Extract the [x, y] coordinate from the center of the cell holding the provided text.  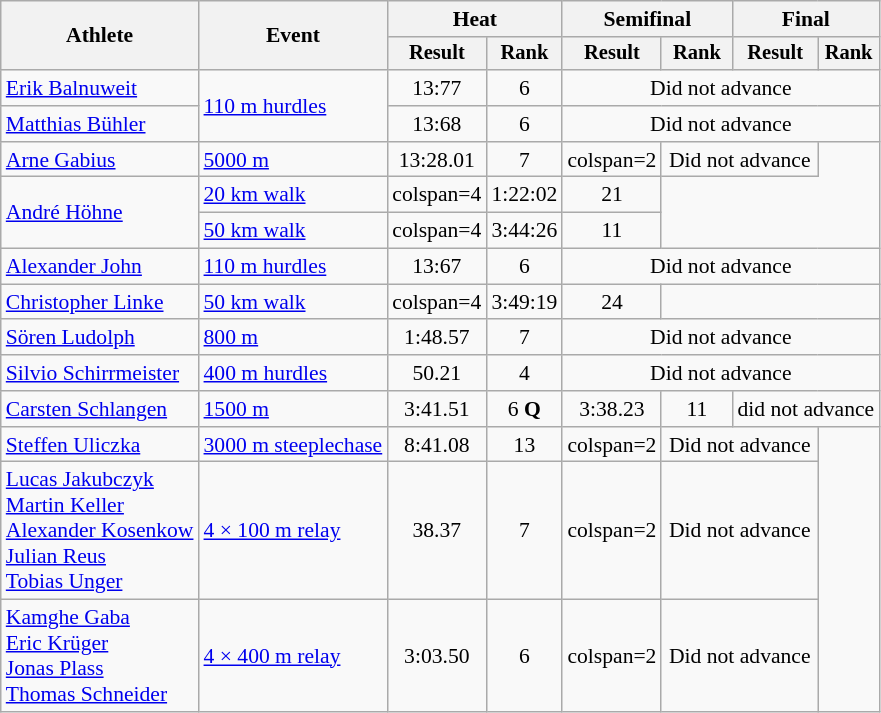
Athlete [100, 36]
4 × 100 m relay [294, 531]
1:48.57 [436, 338]
400 m hurdles [294, 373]
8:41.08 [436, 445]
3:49:19 [524, 302]
Semifinal [647, 19]
3:38.23 [612, 409]
Arne Gabius [100, 160]
Event [294, 36]
13 [524, 445]
4 × 400 m relay [294, 656]
4 [524, 373]
Heat [474, 19]
38.37 [436, 531]
13:67 [436, 267]
Silvio Schirrmeister [100, 373]
24 [612, 302]
800 m [294, 338]
Matthias Bühler [100, 124]
3000 m steeplechase [294, 445]
3:44:26 [524, 231]
13:77 [436, 88]
Christopher Linke [100, 302]
1500 m [294, 409]
Lucas JakubczykMartin KellerAlexander KosenkowJulian ReusTobias Unger [100, 531]
1:22:02 [524, 195]
5000 m [294, 160]
Kamghe GabaEric KrügerJonas PlassThomas Schneider [100, 656]
Erik Balnuweit [100, 88]
Carsten Schlangen [100, 409]
Sören Ludolph [100, 338]
André Höhne [100, 212]
13:68 [436, 124]
3:41.51 [436, 409]
Final [806, 19]
Alexander John [100, 267]
21 [612, 195]
did not advance [806, 409]
50.21 [436, 373]
6 Q [524, 409]
Steffen Uliczka [100, 445]
3:03.50 [436, 656]
13:28.01 [436, 160]
20 km walk [294, 195]
